Return the (X, Y) coordinate for the center point of the cell that contains the specified text.  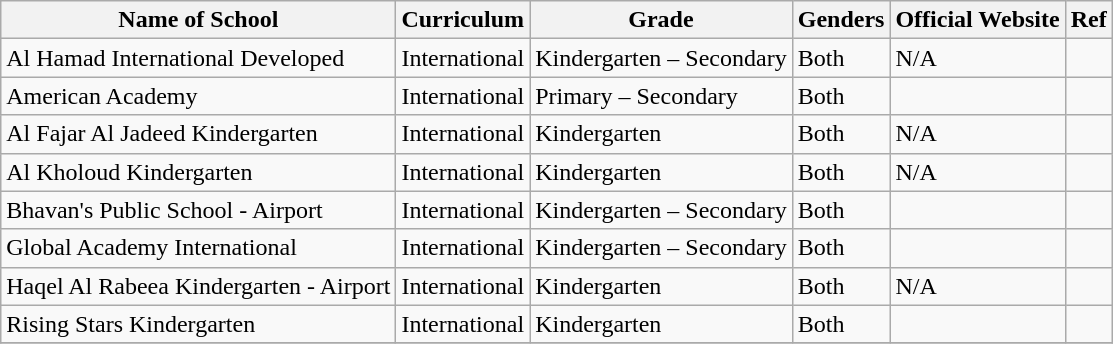
Global Academy International (198, 248)
Name of School (198, 20)
Bhavan's Public School - Airport (198, 210)
Primary – Secondary (662, 96)
Ref (1088, 20)
Genders (841, 20)
American Academy (198, 96)
Rising Stars Kindergarten (198, 324)
Curriculum (463, 20)
Haqel Al Rabeea Kindergarten - Airport (198, 286)
Official Website (978, 20)
Al Hamad International Developed (198, 58)
Grade (662, 20)
Al Fajar Al Jadeed Kindergarten (198, 134)
Al Kholoud Kindergarten (198, 172)
